Extract the [X, Y] coordinate from the center of the cell holding the provided text.  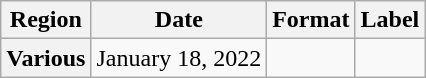
Region [46, 20]
Format [311, 20]
January 18, 2022 [179, 58]
Label [390, 20]
Date [179, 20]
Various [46, 58]
